Identify which cell holds the provided text, then report its [x, y] central coordinate. 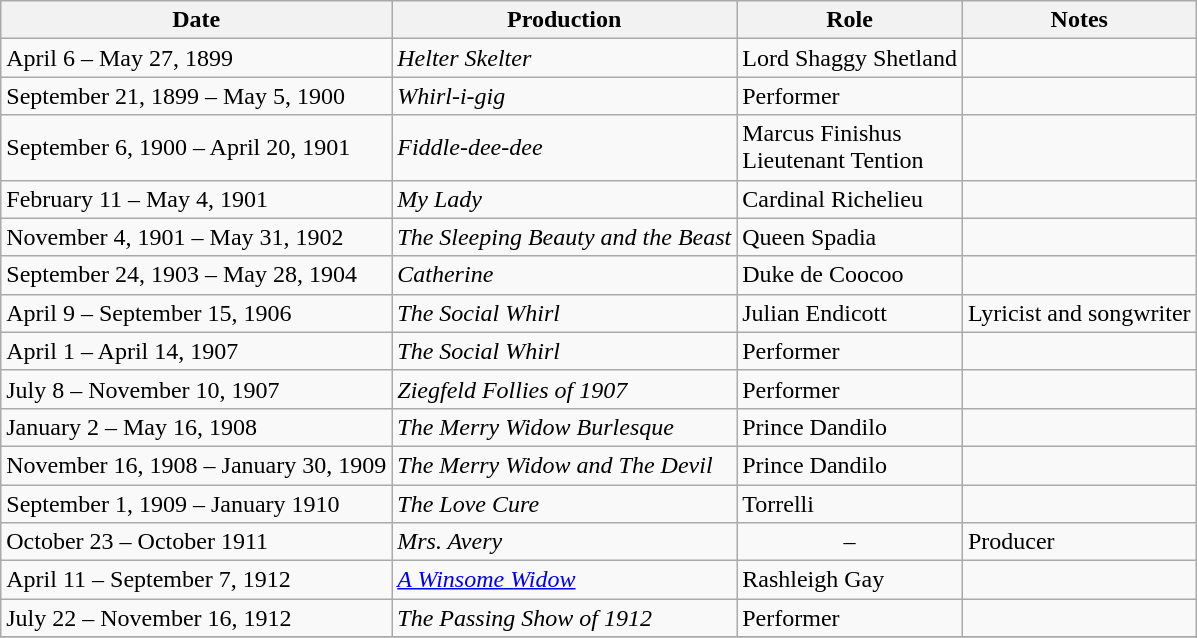
February 11 – May 4, 1901 [196, 199]
Torrelli [850, 503]
Notes [1079, 20]
Date [196, 20]
October 23 – October 1911 [196, 542]
September 1, 1909 – January 1910 [196, 503]
April 9 – September 15, 1906 [196, 313]
April 1 – April 14, 1907 [196, 351]
The Merry Widow Burlesque [564, 427]
Fiddle-dee-dee [564, 148]
Role [850, 20]
My Lady [564, 199]
Marcus FinishusLieutenant Tention [850, 148]
Helter Skelter [564, 58]
November 4, 1901 – May 31, 1902 [196, 237]
The Merry Widow and The Devil [564, 465]
Production [564, 20]
Mrs. Avery [564, 542]
– [850, 542]
September 24, 1903 – May 28, 1904 [196, 275]
September 6, 1900 – April 20, 1901 [196, 148]
Lyricist and songwriter [1079, 313]
Ziegfeld Follies of 1907 [564, 389]
April 6 – May 27, 1899 [196, 58]
Rashleigh Gay [850, 580]
The Sleeping Beauty and the Beast [564, 237]
The Passing Show of 1912 [564, 618]
January 2 – May 16, 1908 [196, 427]
Producer [1079, 542]
Catherine [564, 275]
Whirl-i-gig [564, 96]
November 16, 1908 – January 30, 1909 [196, 465]
Lord Shaggy Shetland [850, 58]
July 8 – November 10, 1907 [196, 389]
Julian Endicott [850, 313]
Cardinal Richelieu [850, 199]
A Winsome Widow [564, 580]
April 11 – September 7, 1912 [196, 580]
Duke de Coocoo [850, 275]
September 21, 1899 – May 5, 1900 [196, 96]
Queen Spadia [850, 237]
The Love Cure [564, 503]
July 22 – November 16, 1912 [196, 618]
